Capture the cell that displays the provided text and extract its (x, y) central coordinate. 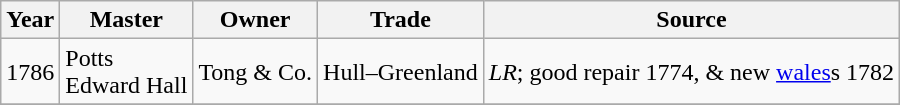
Master (126, 20)
Tong & Co. (256, 72)
Source (691, 20)
Trade (401, 20)
PottsEdward Hall (126, 72)
Hull–Greenland (401, 72)
LR; good repair 1774, & new waless 1782 (691, 72)
Owner (256, 20)
Year (30, 20)
1786 (30, 72)
